For the text-containing cell, return its midpoint in (X, Y) coordinate format. 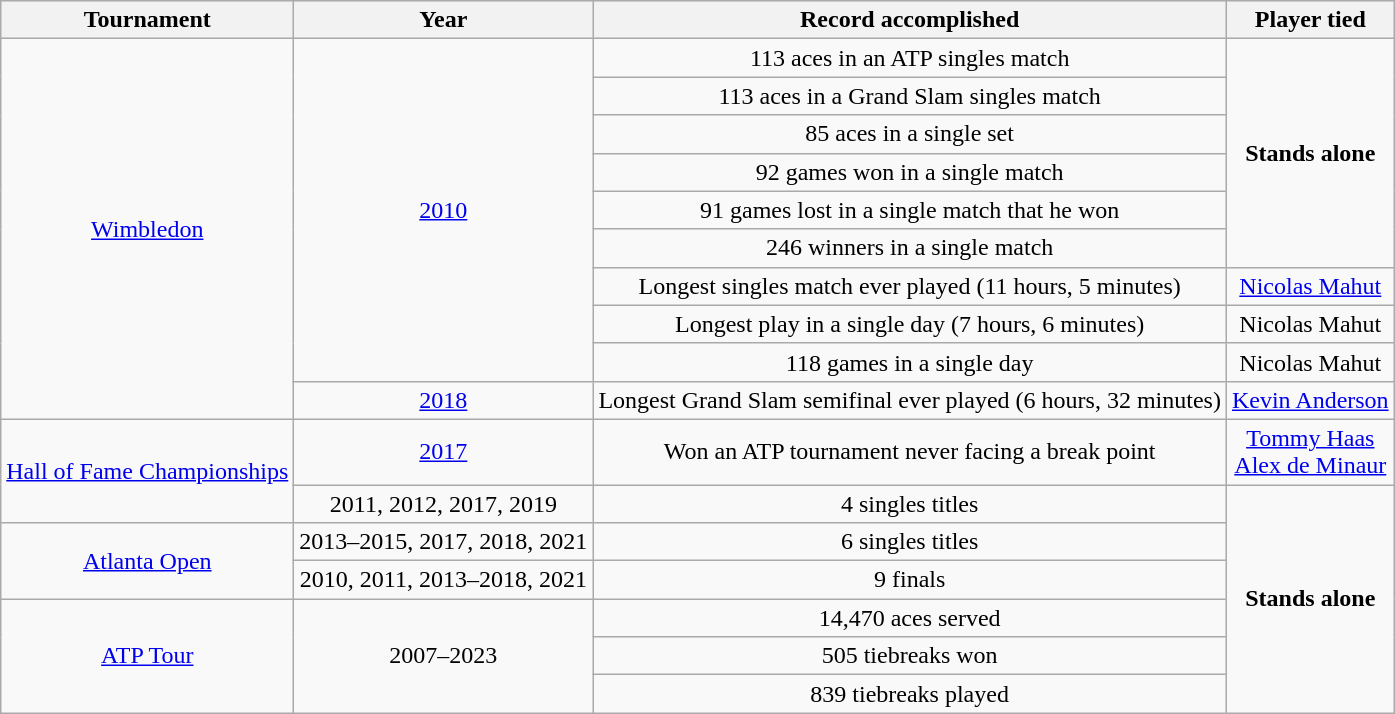
Tournament (148, 20)
9 finals (910, 580)
Hall of Fame Championships (148, 470)
Longest singles match ever played (11 hours, 5 minutes) (910, 286)
246 winners in a single match (910, 248)
Won an ATP tournament never facing a break point (910, 452)
2011, 2012, 2017, 2019 (444, 503)
839 tiebreaks played (910, 694)
2010, 2011, 2013–2018, 2021 (444, 580)
113 aces in a Grand Slam singles match (910, 96)
92 games won in a single match (910, 172)
Atlanta Open (148, 561)
ATP Tour (148, 656)
14,470 aces served (910, 618)
Longest Grand Slam semifinal ever played (6 hours, 32 minutes) (910, 400)
2010 (444, 210)
Longest play in a single day (7 hours, 6 minutes) (910, 324)
118 games in a single day (910, 362)
91 games lost in a single match that he won (910, 210)
2017 (444, 452)
Player tied (1310, 20)
Wimbledon (148, 230)
505 tiebreaks won (910, 656)
Kevin Anderson (1310, 400)
2013–2015, 2017, 2018, 2021 (444, 542)
4 singles titles (910, 503)
6 singles titles (910, 542)
113 aces in an ATP singles match (910, 58)
2007–2023 (444, 656)
Year (444, 20)
2018 (444, 400)
85 aces in a single set (910, 134)
Record accomplished (910, 20)
Tommy Haas Alex de Minaur (1310, 452)
